For the text-containing cell, return its midpoint in [x, y] coordinate format. 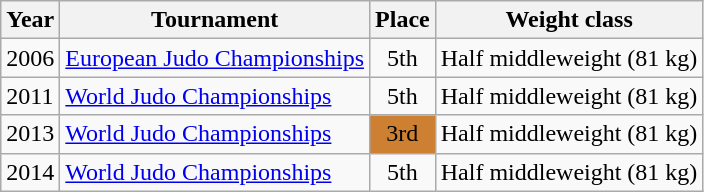
Place [403, 20]
2006 [30, 58]
2013 [30, 134]
Tournament [215, 20]
2014 [30, 172]
Year [30, 20]
Weight class [569, 20]
2011 [30, 96]
European Judo Championships [215, 58]
3rd [403, 134]
